Scan for the cell matching the given text and deliver its (x, y) coordinate at center. 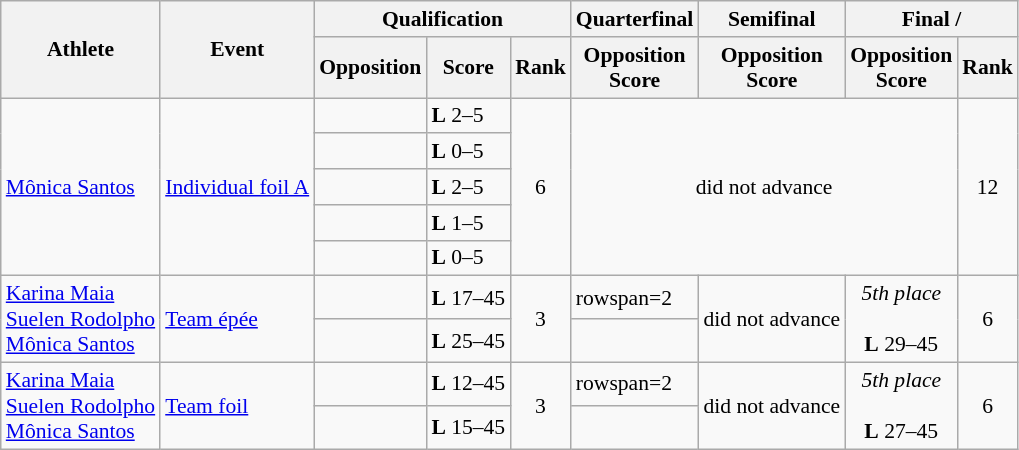
Individual foil A (237, 187)
Qualification (442, 19)
L 1–5 (468, 223)
5th placeL 29–45 (901, 320)
L 15–45 (468, 428)
5th placeL 27–45 (901, 406)
12 (988, 187)
L 12–45 (468, 384)
Team foil (237, 406)
Mônica Santos (80, 187)
Quarterfinal (635, 19)
Opposition (370, 68)
Semifinal (772, 19)
Score (468, 68)
Athlete (80, 50)
L 25–45 (468, 340)
Final / (932, 19)
Event (237, 50)
Team épée (237, 320)
L 17–45 (468, 298)
